Capture the cell that displays the provided text and extract its [X, Y] central coordinate. 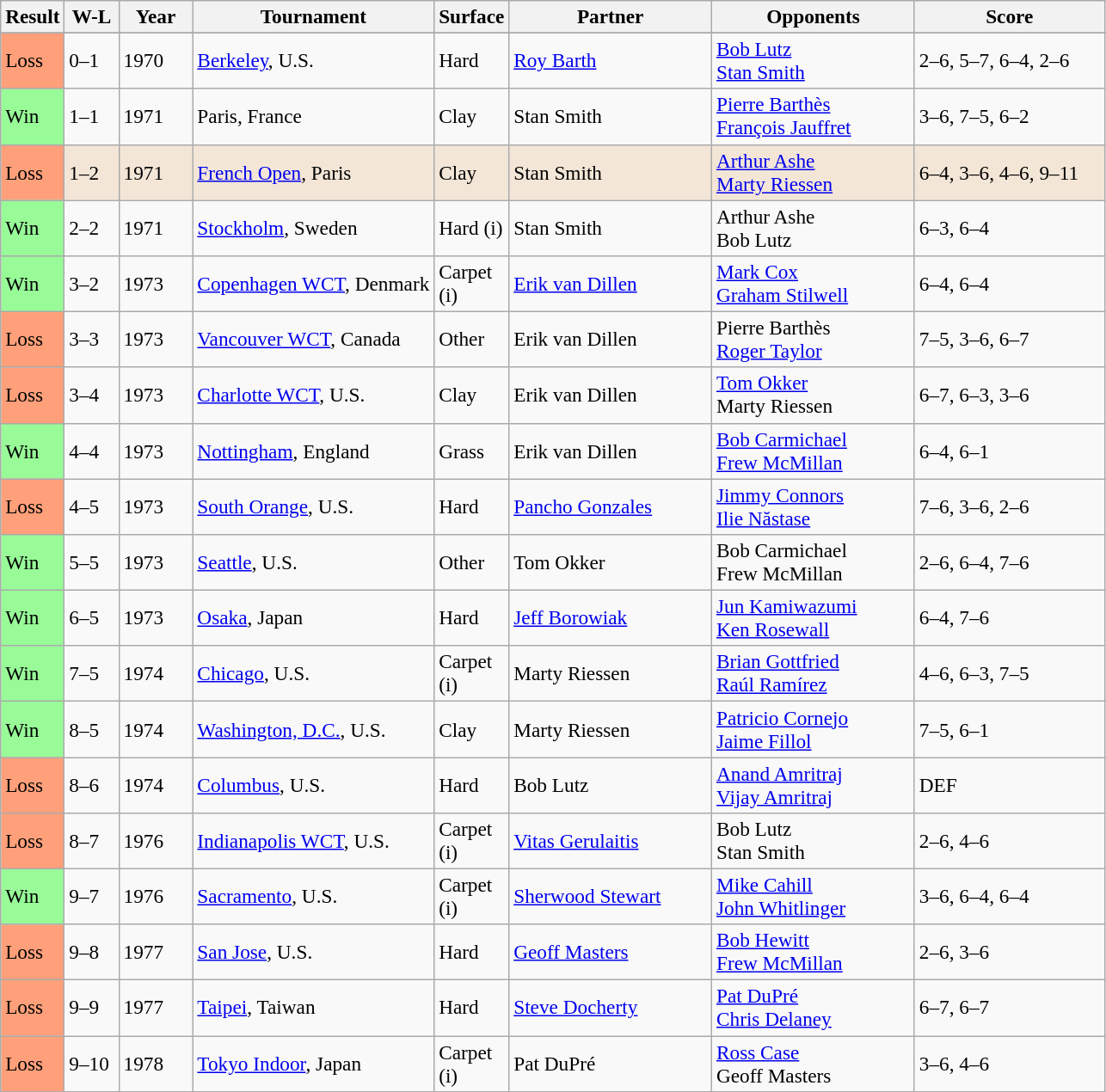
Tom Okker Marty Riessen [814, 396]
Chicago, U.S. [313, 674]
6–4, 6–4 [1010, 284]
2–6, 3–6 [1010, 953]
2–6, 5–7, 6–4, 2–6 [1010, 60]
7–5, 6–1 [1010, 729]
Columbus, U.S. [313, 784]
Tokyo Indoor, Japan [313, 1063]
Seattle, U.S. [313, 562]
Hard (i) [471, 227]
Indianapolis WCT, U.S. [313, 841]
Brian Gottfried Raúl Ramírez [814, 674]
Score [1010, 16]
2–6, 4–6 [1010, 841]
Anand Amritraj Vijay Amritraj [814, 784]
Pancho Gonzales [611, 506]
Steve Docherty [611, 1008]
Jun Kamiwazumi Ken Rosewall [814, 617]
4–5 [91, 506]
3–6, 7–5, 6–2 [1010, 117]
8–6 [91, 784]
French Open, Paris [313, 172]
3–4 [91, 396]
6–7, 6–3, 3–6 [1010, 396]
Tom Okker [611, 562]
Berkeley, U.S. [313, 60]
6–4, 7–6 [1010, 617]
9–7 [91, 896]
1–2 [91, 172]
Vancouver WCT, Canada [313, 339]
7–5, 3–6, 6–7 [1010, 339]
Pierre Barthès François Jauffret [814, 117]
2–2 [91, 227]
Stockholm, Sweden [313, 227]
3–2 [91, 284]
5–5 [91, 562]
7–6, 3–6, 2–6 [1010, 506]
1978 [156, 1063]
Geoff Masters [611, 953]
Taipei, Taiwan [313, 1008]
Year [156, 16]
6–4, 3–6, 4–6, 9–11 [1010, 172]
3–6, 4–6 [1010, 1063]
Jeff Borowiak [611, 617]
9–8 [91, 953]
Mike Cahill John Whitlinger [814, 896]
Pat DuPré [611, 1063]
9–10 [91, 1063]
Paris, France [313, 117]
6–3, 6–4 [1010, 227]
Patricio Cornejo Jaime Fillol [814, 729]
Bob Lutz [611, 784]
1–1 [91, 117]
Bob Hewitt Frew McMillan [814, 953]
6–5 [91, 617]
4–6, 6–3, 7–5 [1010, 674]
7–5 [91, 674]
Partner [611, 16]
Opponents [814, 16]
Sacramento, U.S. [313, 896]
Washington, D.C., U.S. [313, 729]
3–3 [91, 339]
1970 [156, 60]
Roy Barth [611, 60]
8–7 [91, 841]
Sherwood Stewart [611, 896]
0–1 [91, 60]
3–6, 6–4, 6–4 [1010, 896]
DEF [1010, 784]
Pierre Barthès Roger Taylor [814, 339]
Mark Cox Graham Stilwell [814, 284]
Result [33, 16]
Grass [471, 451]
8–5 [91, 729]
Copenhagen WCT, Denmark [313, 284]
Charlotte WCT, U.S. [313, 396]
4–4 [91, 451]
Tournament [313, 16]
Surface [471, 16]
Osaka, Japan [313, 617]
South Orange, U.S. [313, 506]
San Jose, U.S. [313, 953]
W-L [91, 16]
Ross Case Geoff Masters [814, 1063]
Pat DuPré Chris Delaney [814, 1008]
Vitas Gerulaitis [611, 841]
6–7, 6–7 [1010, 1008]
Arthur Ashe Bob Lutz [814, 227]
2–6, 6–4, 7–6 [1010, 562]
Jimmy Connors Ilie Năstase [814, 506]
9–9 [91, 1008]
6–4, 6–1 [1010, 451]
Arthur Ashe Marty Riessen [814, 172]
Nottingham, England [313, 451]
